From the cell containing the given text, extract its center point as [X, Y] coordinate. 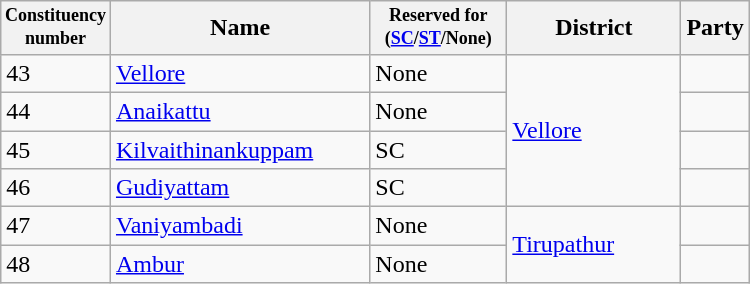
Ambur [240, 264]
Tirupathur [594, 245]
46 [56, 188]
District [594, 28]
Anaikattu [240, 111]
Vaniyambadi [240, 226]
Constituency number [56, 28]
Gudiyattam [240, 188]
45 [56, 150]
47 [56, 226]
Name [240, 28]
Kilvaithinankuppam [240, 150]
43 [56, 73]
44 [56, 111]
Party [715, 28]
48 [56, 264]
Reserved for (SC/ST/None) [438, 28]
